Return [X, Y] of the center of cell containing provided text 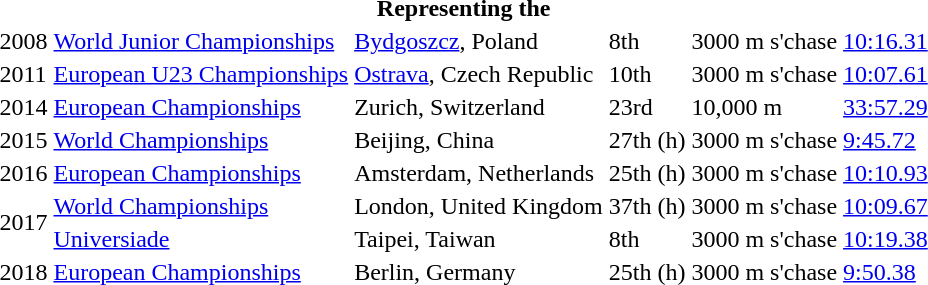
23rd [647, 107]
25th (h) [647, 173]
27th (h) [647, 140]
London, United Kingdom [479, 206]
Bydgoszcz, Poland [479, 41]
Zurich, Switzerland [479, 107]
37th (h) [647, 206]
Beijing, China [479, 140]
Ostrava, Czech Republic [479, 74]
Universiade [201, 239]
World Junior Championships [201, 41]
10th [647, 74]
Taipei, Taiwan [479, 239]
Amsterdam, Netherlands [479, 173]
European U23 Championships [201, 74]
10,000 m [764, 107]
